Scan for the cell matching the given text and deliver its [X, Y] coordinate at center. 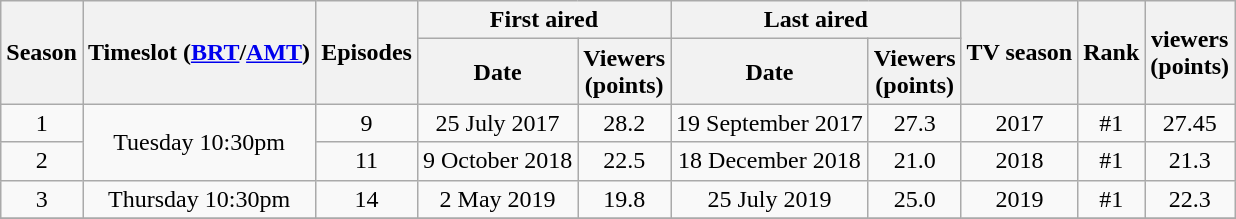
Season [42, 52]
11 [367, 161]
1 [42, 123]
14 [367, 199]
2017 [1020, 123]
25.0 [914, 199]
18 December 2018 [770, 161]
Last aired [816, 20]
2018 [1020, 161]
2019 [1020, 199]
27.45 [1190, 123]
3 [42, 199]
25 July 2019 [770, 199]
Thursday 10:30pm [198, 199]
Tuesday 10:30pm [198, 142]
27.3 [914, 123]
First aired [544, 20]
9 [367, 123]
2 [42, 161]
viewers (points) [1190, 52]
TV season [1020, 52]
19 September 2017 [770, 123]
28.2 [624, 123]
22.5 [624, 161]
25 July 2017 [497, 123]
2 May 2019 [497, 199]
Timeslot (BRT/AMT) [198, 52]
21.3 [1190, 161]
Rank [1112, 52]
9 October 2018 [497, 161]
Episodes [367, 52]
22.3 [1190, 199]
19.8 [624, 199]
21.0 [914, 161]
